Search for the cell housing the specified text and yield its [X, Y] center coordinate. 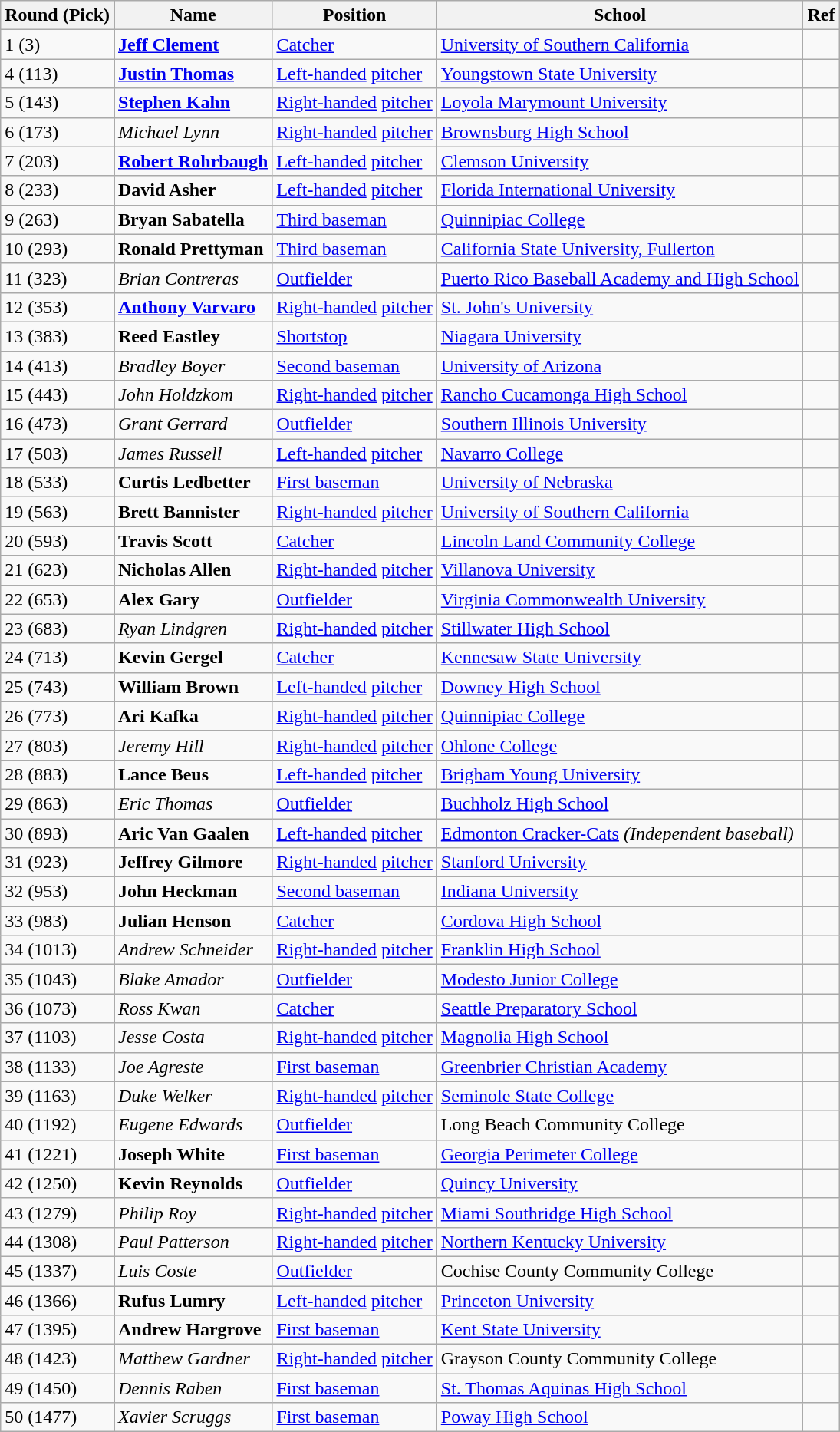
Modesto Junior College [620, 979]
Alex Gary [193, 599]
6 (173) [58, 132]
48 (1423) [58, 1359]
Long Beach Community College [620, 1125]
University of Nebraska [620, 483]
Xavier Scruggs [193, 1417]
Georgia Perimeter College [620, 1154]
Cordova High School [620, 921]
David Asher [193, 190]
23 (683) [58, 629]
Position [354, 15]
28 (883) [58, 774]
Villanova University [620, 570]
Round (Pick) [58, 15]
Robert Rohrbaugh [193, 161]
Aric Van Gaalen [193, 833]
University of Arizona [620, 366]
Magnolia High School [620, 1038]
27 (803) [58, 745]
Clemson University [620, 161]
46 (1366) [58, 1301]
35 (1043) [58, 979]
16 (473) [58, 424]
Justin Thomas [193, 74]
32 (953) [58, 892]
John Holdzkom [193, 395]
14 (413) [58, 366]
Virginia Commonwealth University [620, 599]
Rufus Lumry [193, 1301]
Ryan Lindgren [193, 629]
James Russell [193, 454]
Ohlone College [620, 745]
Blake Amador [193, 979]
10 (293) [58, 249]
Seminole State College [620, 1096]
Ref [821, 15]
26 (773) [58, 716]
Lincoln Land Community College [620, 541]
Duke Welker [193, 1096]
21 (623) [58, 570]
Kent State University [620, 1330]
St. John's University [620, 307]
Joe Agreste [193, 1067]
Indiana University [620, 892]
Cochise County Community College [620, 1271]
Stephen Kahn [193, 103]
24 (713) [58, 658]
Kevin Gergel [193, 658]
34 (1013) [58, 950]
Navarro College [620, 454]
38 (1133) [58, 1067]
44 (1308) [58, 1242]
33 (983) [58, 921]
40 (1192) [58, 1125]
Travis Scott [193, 541]
Curtis Ledbetter [193, 483]
45 (1337) [58, 1271]
Seattle Preparatory School [620, 1008]
41 (1221) [58, 1154]
John Heckman [193, 892]
Nicholas Allen [193, 570]
Northern Kentucky University [620, 1242]
50 (1477) [58, 1417]
Quincy University [620, 1183]
Florida International University [620, 190]
Shortstop [354, 336]
1 (3) [58, 45]
Reed Eastley [193, 336]
13 (383) [58, 336]
Jeff Clement [193, 45]
Andrew Hargrove [193, 1330]
12 (353) [58, 307]
Dennis Raben [193, 1388]
4 (113) [58, 74]
31 (923) [58, 863]
Name [193, 15]
Kevin Reynolds [193, 1183]
Paul Patterson [193, 1242]
Kennesaw State University [620, 658]
Stanford University [620, 863]
Jeremy Hill [193, 745]
Jeffrey Gilmore [193, 863]
17 (503) [58, 454]
William Brown [193, 687]
47 (1395) [58, 1330]
11 (323) [58, 278]
Brigham Young University [620, 774]
School [620, 15]
Stillwater High School [620, 629]
Jesse Costa [193, 1038]
Edmonton Cracker-Cats (Independent baseball) [620, 833]
29 (863) [58, 803]
Grayson County Community College [620, 1359]
Buchholz High School [620, 803]
Anthony Varvaro [193, 307]
36 (1073) [58, 1008]
37 (1103) [58, 1038]
Bryan Sabatella [193, 219]
Downey High School [620, 687]
Ari Kafka [193, 716]
20 (593) [58, 541]
Matthew Gardner [193, 1359]
Bradley Boyer [193, 366]
Grant Gerrard [193, 424]
Youngstown State University [620, 74]
42 (1250) [58, 1183]
Brownsburg High School [620, 132]
Princeton University [620, 1301]
Miami Southridge High School [620, 1213]
Loyola Marymount University [620, 103]
Rancho Cucamonga High School [620, 395]
St. Thomas Aquinas High School [620, 1388]
Niagara University [620, 336]
8 (233) [58, 190]
Poway High School [620, 1417]
Philip Roy [193, 1213]
Andrew Schneider [193, 950]
7 (203) [58, 161]
Michael Lynn [193, 132]
Puerto Rico Baseball Academy and High School [620, 278]
Greenbrier Christian Academy [620, 1067]
Eric Thomas [193, 803]
Franklin High School [620, 950]
30 (893) [58, 833]
25 (743) [58, 687]
19 (563) [58, 512]
Luis Coste [193, 1271]
Southern Illinois University [620, 424]
Julian Henson [193, 921]
39 (1163) [58, 1096]
9 (263) [58, 219]
Ronald Prettyman [193, 249]
Eugene Edwards [193, 1125]
Brian Contreras [193, 278]
49 (1450) [58, 1388]
Lance Beus [193, 774]
Brett Bannister [193, 512]
43 (1279) [58, 1213]
5 (143) [58, 103]
Joseph White [193, 1154]
22 (653) [58, 599]
15 (443) [58, 395]
California State University, Fullerton [620, 249]
18 (533) [58, 483]
Ross Kwan [193, 1008]
